Locate the cell with the specified text and output its (x, y) center coordinate. 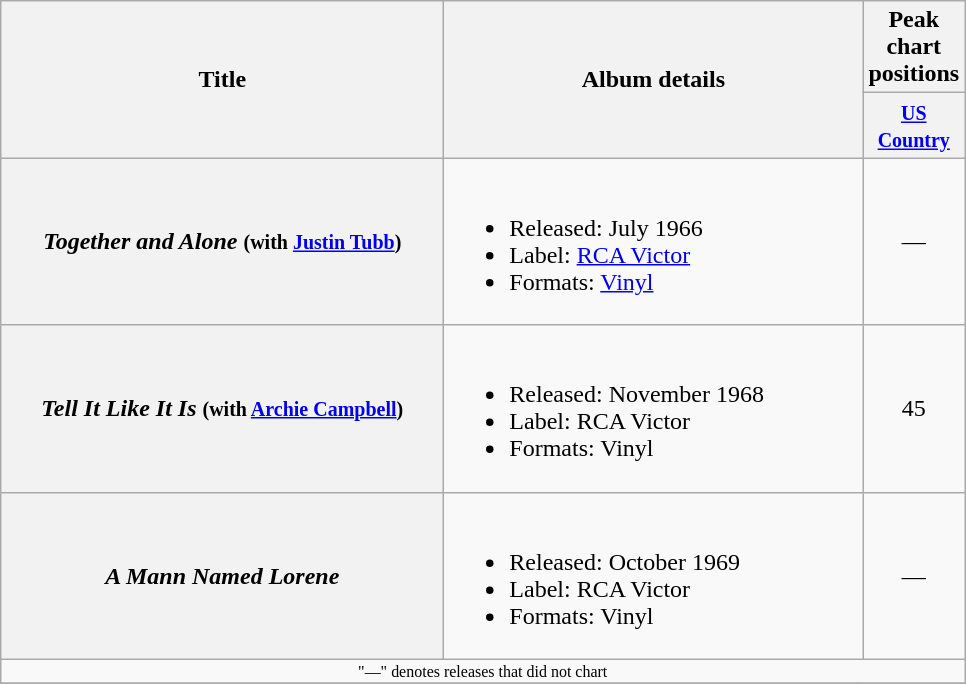
Together and Alone (with Justin Tubb) (222, 242)
45 (914, 408)
Title (222, 80)
"—" denotes releases that did not chart (483, 671)
Released: November 1968Label: RCA VictorFormats: Vinyl (654, 408)
Released: July 1966Label: RCA VictorFormats: Vinyl (654, 242)
USCountry (914, 126)
Album details (654, 80)
Tell It Like It Is (with Archie Campbell) (222, 408)
Released: October 1969Label: RCA VictorFormats: Vinyl (654, 576)
Peakchartpositions (914, 47)
A Mann Named Lorene (222, 576)
